From the cell containing the given text, extract its center point as [X, Y] coordinate. 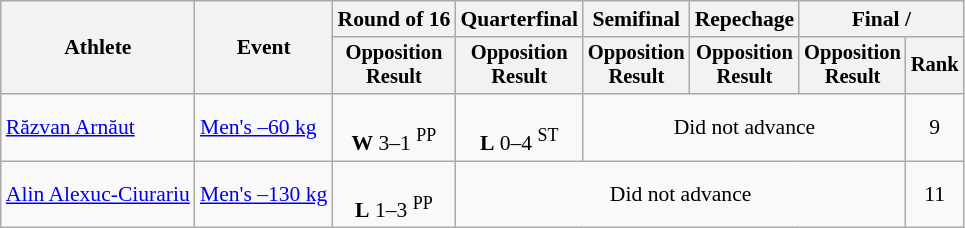
Quarterfinal [519, 19]
Athlete [98, 48]
W 3–1 PP [394, 128]
Final / [881, 19]
Semifinal [636, 19]
Rank [935, 66]
Event [264, 48]
11 [935, 194]
L 1–3 PP [394, 194]
Repechage [745, 19]
Men's –130 kg [264, 194]
9 [935, 128]
Round of 16 [394, 19]
Răzvan Arnăut [98, 128]
Men's –60 kg [264, 128]
L 0–4 ST [519, 128]
Alin Alexuc-Ciurariu [98, 194]
